For the text-containing cell, return its midpoint in [x, y] coordinate format. 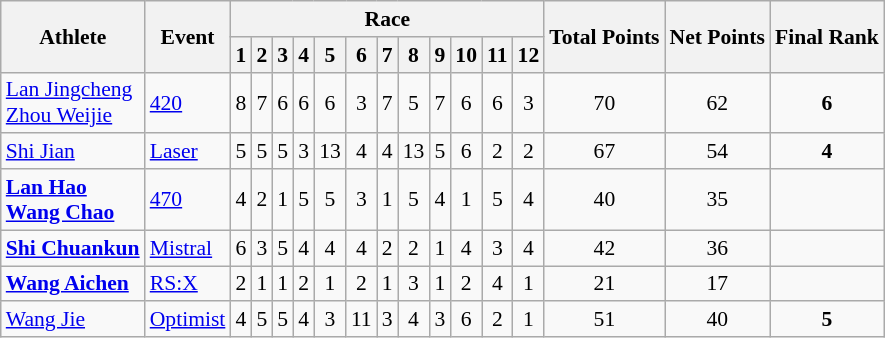
Laser [188, 152]
Mistral [188, 248]
Shi Jian [73, 152]
9 [440, 55]
Wang Jie [73, 320]
51 [604, 320]
62 [718, 102]
Total Points [604, 36]
Athlete [73, 36]
21 [604, 284]
Shi Chuankun [73, 248]
12 [529, 55]
420 [188, 102]
70 [604, 102]
54 [718, 152]
67 [604, 152]
Race [387, 19]
36 [718, 248]
10 [466, 55]
17 [718, 284]
Event [188, 36]
Net Points [718, 36]
Final Rank [827, 36]
42 [604, 248]
Optimist [188, 320]
Lan HaoWang Chao [73, 200]
470 [188, 200]
RS:X [188, 284]
Wang Aichen [73, 284]
35 [718, 200]
Lan JingchengZhou Weijie [73, 102]
